Output the [x, y] coordinate of the center of the cell containing the given text.  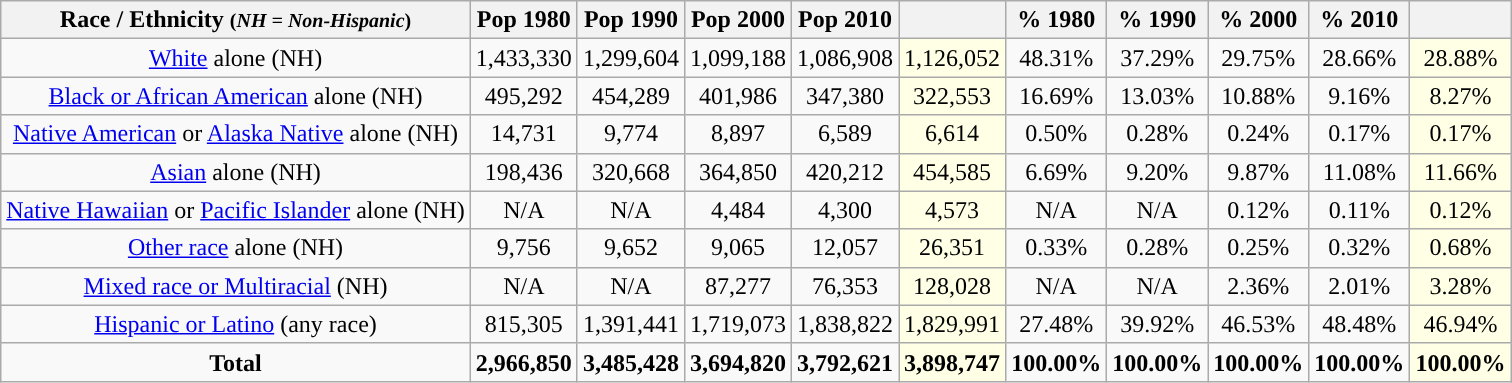
128,028 [952, 286]
9,065 [738, 248]
Total [236, 362]
420,212 [844, 172]
2,966,850 [524, 362]
Pop 1990 [630, 20]
3,792,621 [844, 362]
Mixed race or Multiracial (NH) [236, 286]
28.66% [1360, 58]
401,986 [738, 96]
495,292 [524, 96]
27.48% [1056, 324]
9.20% [1158, 172]
87,277 [738, 286]
46.53% [1258, 324]
198,436 [524, 172]
76,353 [844, 286]
347,380 [844, 96]
White alone (NH) [236, 58]
11.08% [1360, 172]
14,731 [524, 134]
0.32% [1360, 248]
454,585 [952, 172]
0.24% [1258, 134]
4,300 [844, 210]
8.27% [1460, 96]
9,774 [630, 134]
0.50% [1056, 134]
9.87% [1258, 172]
% 1990 [1158, 20]
Native American or Alaska Native alone (NH) [236, 134]
Pop 2000 [738, 20]
46.94% [1460, 324]
8,897 [738, 134]
48.48% [1360, 324]
0.11% [1360, 210]
9,756 [524, 248]
1,086,908 [844, 58]
12,057 [844, 248]
1,838,822 [844, 324]
3.28% [1460, 286]
815,305 [524, 324]
6,614 [952, 134]
1,829,991 [952, 324]
28.88% [1460, 58]
364,850 [738, 172]
1,099,188 [738, 58]
322,553 [952, 96]
3,898,747 [952, 362]
Race / Ethnicity (NH = Non-Hispanic) [236, 20]
Native Hawaiian or Pacific Islander alone (NH) [236, 210]
Pop 1980 [524, 20]
Other race alone (NH) [236, 248]
16.69% [1056, 96]
26,351 [952, 248]
2.01% [1360, 286]
Hispanic or Latino (any race) [236, 324]
2.36% [1258, 286]
37.29% [1158, 58]
0.25% [1258, 248]
% 1980 [1056, 20]
0.68% [1460, 248]
320,668 [630, 172]
Asian alone (NH) [236, 172]
10.88% [1258, 96]
% 2000 [1258, 20]
6.69% [1056, 172]
0.33% [1056, 248]
454,289 [630, 96]
1,433,330 [524, 58]
48.31% [1056, 58]
9.16% [1360, 96]
1,299,604 [630, 58]
1,126,052 [952, 58]
3,694,820 [738, 362]
4,484 [738, 210]
1,719,073 [738, 324]
% 2010 [1360, 20]
6,589 [844, 134]
29.75% [1258, 58]
Black or African American alone (NH) [236, 96]
1,391,441 [630, 324]
13.03% [1158, 96]
Pop 2010 [844, 20]
9,652 [630, 248]
3,485,428 [630, 362]
4,573 [952, 210]
11.66% [1460, 172]
39.92% [1158, 324]
